For the text-containing cell, return its midpoint in [X, Y] coordinate format. 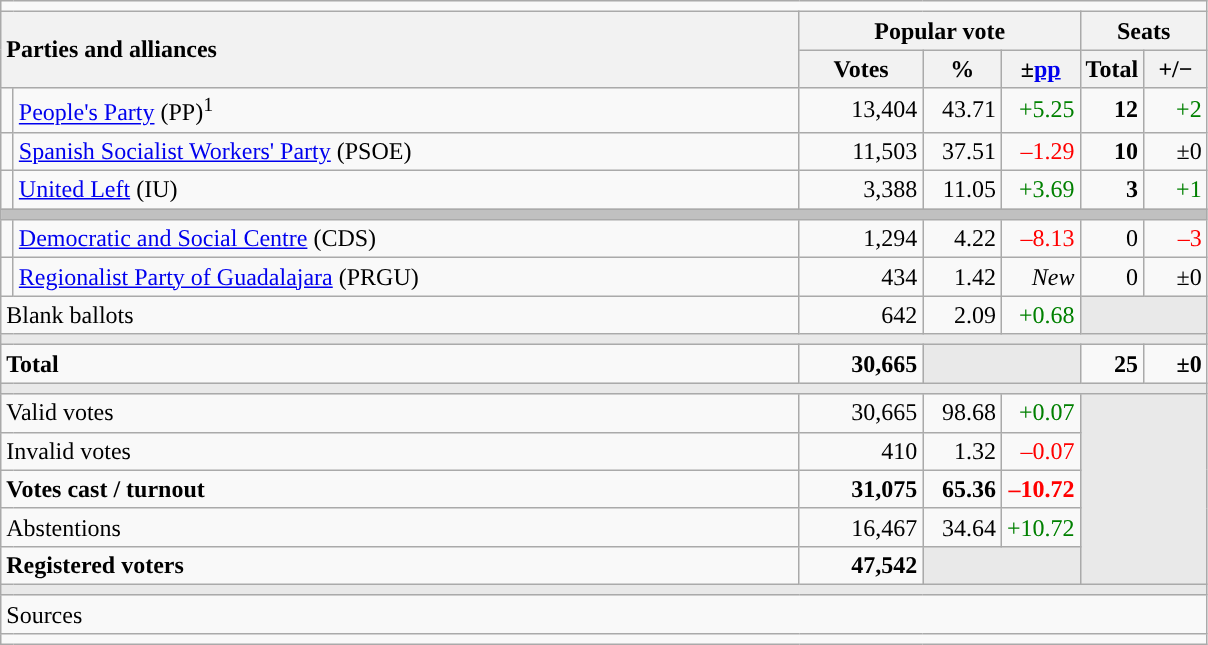
–8.13 [1040, 239]
98.68 [962, 413]
+0.68 [1040, 315]
% [962, 69]
–1.29 [1040, 151]
+3.69 [1040, 190]
+0.07 [1040, 413]
–10.72 [1040, 489]
16,467 [861, 527]
434 [861, 277]
11,503 [861, 151]
2.09 [962, 315]
Popular vote [940, 31]
Parties and alliances [400, 50]
1.32 [962, 451]
+1 [1176, 190]
11.05 [962, 190]
1,294 [861, 239]
+2 [1176, 110]
25 [1112, 364]
Votes cast / turnout [400, 489]
47,542 [861, 565]
3,388 [861, 190]
31,075 [861, 489]
Spanish Socialist Workers' Party (PSOE) [406, 151]
65.36 [962, 489]
Blank ballots [400, 315]
4.22 [962, 239]
Democratic and Social Centre (CDS) [406, 239]
People's Party (PP)1 [406, 110]
–0.07 [1040, 451]
410 [861, 451]
Invalid votes [400, 451]
+10.72 [1040, 527]
United Left (IU) [406, 190]
3 [1112, 190]
±pp [1040, 69]
37.51 [962, 151]
–3 [1176, 239]
642 [861, 315]
Registered voters [400, 565]
+5.25 [1040, 110]
43.71 [962, 110]
34.64 [962, 527]
Regionalist Party of Guadalajara (PRGU) [406, 277]
Seats [1144, 31]
Valid votes [400, 413]
Sources [604, 614]
New [1040, 277]
1.42 [962, 277]
+/− [1176, 69]
10 [1112, 151]
12 [1112, 110]
Votes [861, 69]
13,404 [861, 110]
Abstentions [400, 527]
